From the cell containing the given text, extract its center point as (X, Y) coordinate. 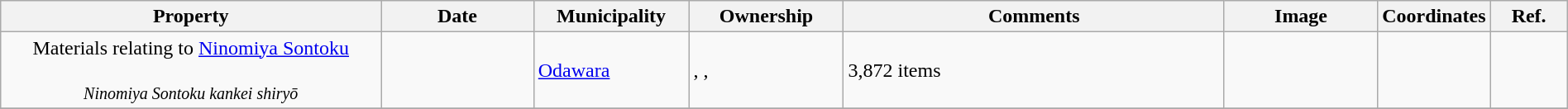
Comments (1034, 17)
Ref. (1528, 17)
Materials relating to Ninomiya SontokuNinomiya Sontoku kankei shiryō (191, 70)
Ownership (766, 17)
Odawara (611, 70)
3,872 items (1034, 70)
Coordinates (1434, 17)
Image (1300, 17)
Date (458, 17)
Property (191, 17)
Municipality (611, 17)
, , (766, 70)
